Pinpoint the cell where the given text exists, returning its [x, y] midpoint coordinate. 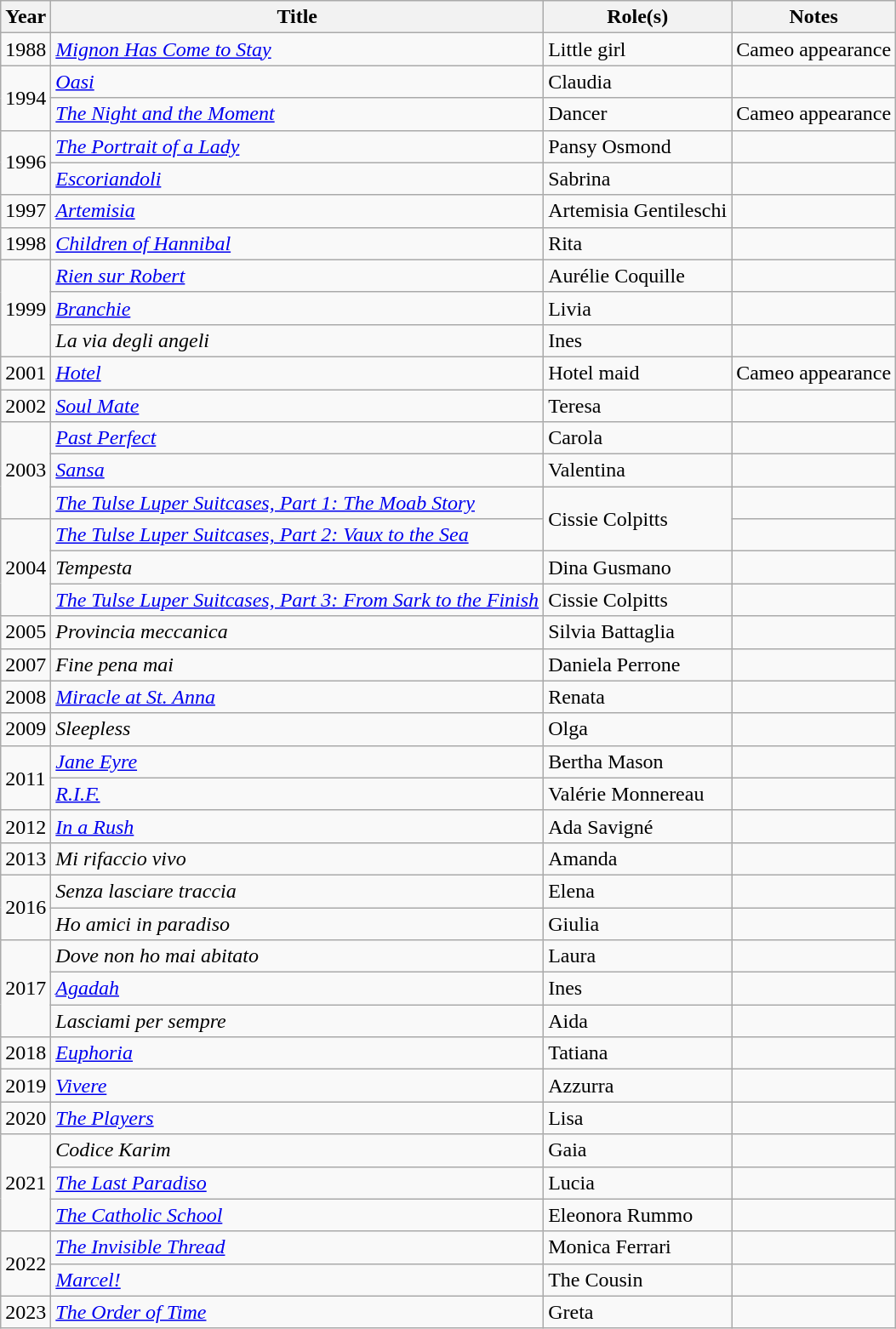
Escoriandoli [298, 179]
2012 [26, 826]
Tempesta [298, 568]
The Night and the Moment [298, 114]
Livia [638, 308]
Tatiana [638, 1053]
Miracle at St. Anna [298, 697]
1999 [26, 308]
2018 [26, 1053]
Daniela Perrone [638, 664]
Lasciami per sempre [298, 1021]
Lucia [638, 1183]
1994 [26, 98]
Marcel! [298, 1280]
Silvia Battaglia [638, 632]
Provincia meccanica [298, 632]
Carola [638, 438]
The Order of Time [298, 1312]
2005 [26, 632]
Sansa [298, 471]
Eleonora Rummo [638, 1215]
2007 [26, 664]
R.I.F. [298, 794]
Amanda [638, 858]
Dina Gusmano [638, 568]
Sleepless [298, 729]
2011 [26, 778]
Dancer [638, 114]
Olga [638, 729]
The Invisible Thread [298, 1247]
Artemisia [298, 211]
Past Perfect [298, 438]
Claudia [638, 82]
Role(s) [638, 17]
Laura [638, 956]
Elena [638, 891]
Soul Mate [298, 406]
Year [26, 17]
Gaia [638, 1150]
The Portrait of a Lady [298, 146]
2001 [26, 373]
Notes [813, 17]
Pansy Osmond [638, 146]
2020 [26, 1118]
In a Rush [298, 826]
2002 [26, 406]
2022 [26, 1263]
Ho amici in paradiso [298, 923]
Mignon Has Come to Stay [298, 49]
Little girl [638, 49]
2016 [26, 907]
Bertha Mason [638, 761]
Lisa [638, 1118]
Senza lasciare traccia [298, 891]
Valérie Monnereau [638, 794]
The Catholic School [298, 1215]
Hotel [298, 373]
Children of Hannibal [298, 243]
1998 [26, 243]
1997 [26, 211]
2003 [26, 471]
Sabrina [638, 179]
The Players [298, 1118]
Aida [638, 1021]
2009 [26, 729]
1988 [26, 49]
Vivere [298, 1086]
Euphoria [298, 1053]
The Tulse Luper Suitcases, Part 3: From Sark to the Finish [298, 600]
2013 [26, 858]
Rien sur Robert [298, 276]
Title [298, 17]
Hotel maid [638, 373]
Aurélie Coquille [638, 276]
Codice Karim [298, 1150]
2017 [26, 989]
Oasi [298, 82]
Azzurra [638, 1086]
2021 [26, 1183]
Greta [638, 1312]
The Tulse Luper Suitcases, Part 2: Vaux to the Sea [298, 535]
2023 [26, 1312]
Branchie [298, 308]
The Last Paradiso [298, 1183]
Dove non ho mai abitato [298, 956]
Jane Eyre [298, 761]
Rita [638, 243]
Monica Ferrari [638, 1247]
La via degli angeli [298, 340]
Ada Savigné [638, 826]
Agadah [298, 989]
Fine pena mai [298, 664]
Renata [638, 697]
2008 [26, 697]
Giulia [638, 923]
Valentina [638, 471]
The Tulse Luper Suitcases, Part 1: The Moab Story [298, 503]
Mi rifaccio vivo [298, 858]
2019 [26, 1086]
1996 [26, 163]
Artemisia Gentileschi [638, 211]
2004 [26, 568]
The Cousin [638, 1280]
Teresa [638, 406]
